Capture the cell that displays the provided text and extract its (x, y) central coordinate. 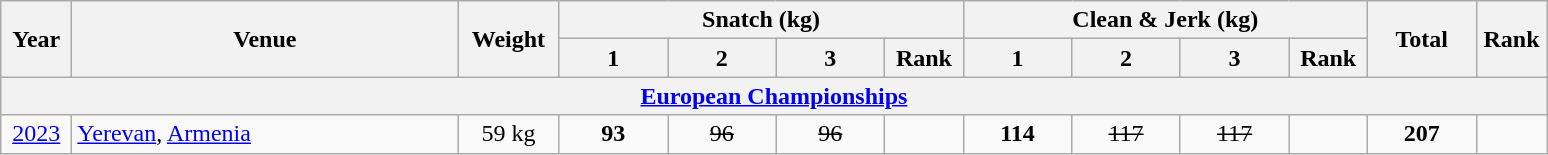
93 (614, 134)
Year (36, 39)
Weight (508, 39)
Yerevan, Armenia (265, 134)
Venue (265, 39)
European Championships (774, 96)
Clean & Jerk (kg) (1165, 20)
207 (1422, 134)
114 (1018, 134)
Total (1422, 39)
2023 (36, 134)
Snatch (kg) (761, 20)
59 kg (508, 134)
